Extract the [X, Y] coordinate from the center of the cell holding the provided text.  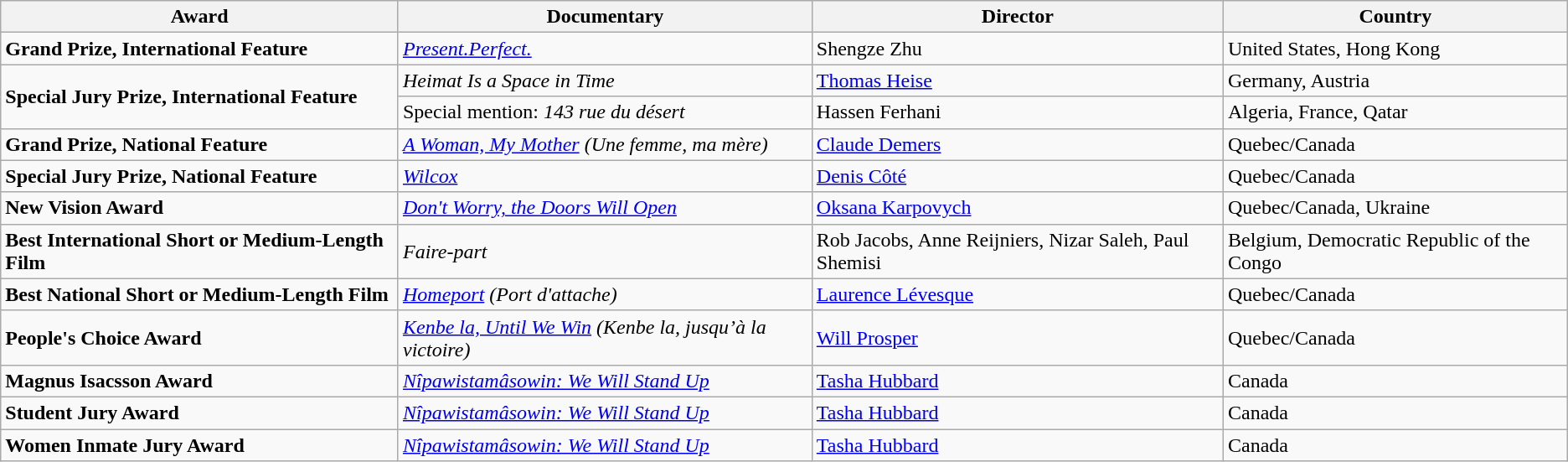
Award [199, 17]
Wilcox [605, 176]
Quebec/Canada, Ukraine [1395, 208]
Country [1395, 17]
Germany, Austria [1395, 80]
Magnus Isacsson Award [199, 381]
Oksana Karpovych [1017, 208]
Laurence Lévesque [1017, 294]
Will Prosper [1017, 337]
Shengze Zhu [1017, 49]
Rob Jacobs, Anne Reijniers, Nizar Saleh, Paul Shemisi [1017, 252]
Director [1017, 17]
Algeria, France, Qatar [1395, 112]
Belgium, Democratic Republic of the Congo [1395, 252]
Claude Demers [1017, 144]
Grand Prize, National Feature [199, 144]
Kenbe la, Until We Win (Kenbe la, jusqu’à la victoire) [605, 337]
Student Jury Award [199, 413]
Faire-part [605, 252]
Heimat Is a Space in Time [605, 80]
Denis Côté [1017, 176]
Special mention: 143 rue du désert [605, 112]
People's Choice Award [199, 337]
Hassen Ferhani [1017, 112]
Special Jury Prize, National Feature [199, 176]
Documentary [605, 17]
Special Jury Prize, International Feature [199, 96]
Present.Perfect. [605, 49]
Best International Short or Medium-Length Film [199, 252]
Women Inmate Jury Award [199, 445]
Don't Worry, the Doors Will Open [605, 208]
United States, Hong Kong [1395, 49]
Best National Short or Medium-Length Film [199, 294]
Thomas Heise [1017, 80]
Homeport (Port d'attache) [605, 294]
A Woman, My Mother (Une femme, ma mère) [605, 144]
Grand Prize, International Feature [199, 49]
New Vision Award [199, 208]
